Scan for the cell matching the given text and deliver its (X, Y) coordinate at center. 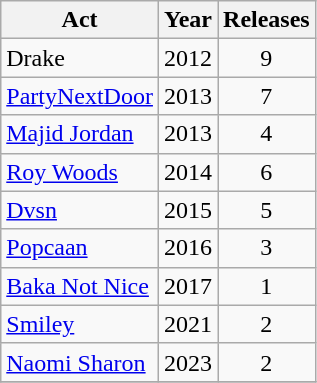
2023 (188, 362)
Releases (267, 20)
2015 (188, 210)
6 (267, 172)
4 (267, 134)
Dvsn (80, 210)
3 (267, 248)
2014 (188, 172)
Year (188, 20)
9 (267, 58)
1 (267, 286)
7 (267, 96)
PartyNextDoor (80, 96)
Majid Jordan (80, 134)
2012 (188, 58)
Naomi Sharon (80, 362)
5 (267, 210)
2016 (188, 248)
Drake (80, 58)
2017 (188, 286)
2021 (188, 324)
Popcaan (80, 248)
Baka Not Nice (80, 286)
Smiley (80, 324)
Roy Woods (80, 172)
Act (80, 20)
